Return the (X, Y) coordinate for the center point of the cell that contains the specified text.  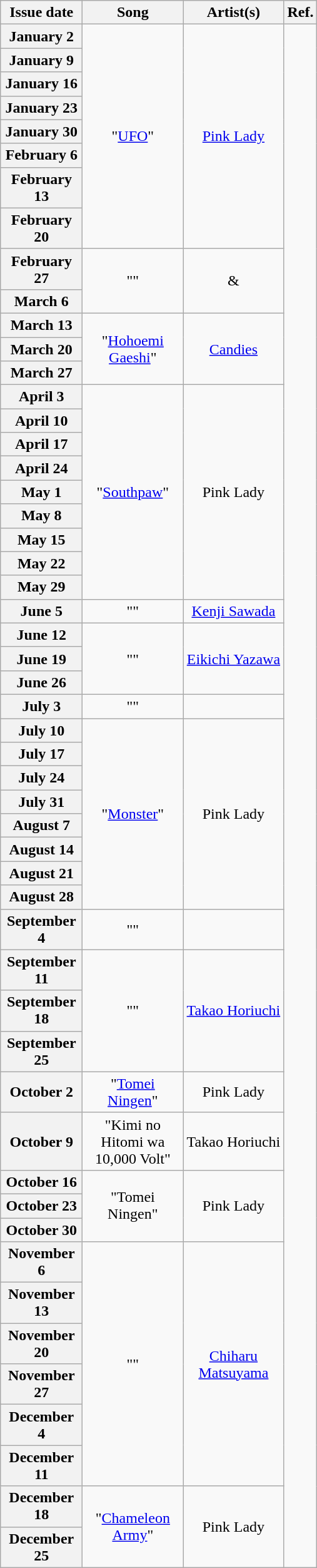
August 14 (41, 849)
October 30 (41, 1230)
June 26 (41, 682)
December 25 (41, 1547)
& (234, 280)
February 6 (41, 155)
October 9 (41, 1141)
May 1 (41, 492)
September 25 (41, 1052)
Artist(s) (234, 13)
November 13 (41, 1303)
Issue date (41, 13)
"Hohoemi Gaeshi" (133, 349)
September 18 (41, 1010)
January 30 (41, 131)
"Southpaw" (133, 492)
Eikichi Yazawa (234, 658)
Song (133, 13)
"Kimi no Hitomi wa 10,000 Volt" (133, 1141)
January 9 (41, 60)
March 27 (41, 373)
October 2 (41, 1092)
November 27 (41, 1385)
September 11 (41, 970)
July 31 (41, 802)
December 18 (41, 1506)
May 22 (41, 563)
June 12 (41, 635)
January 2 (41, 36)
May 29 (41, 587)
April 17 (41, 444)
January 16 (41, 84)
"Monster" (133, 814)
"UFO" (133, 136)
October 16 (41, 1182)
February 13 (41, 188)
July 17 (41, 754)
July 3 (41, 706)
May 8 (41, 516)
October 23 (41, 1206)
Candies (234, 349)
July 24 (41, 778)
December 11 (41, 1466)
November 20 (41, 1343)
May 15 (41, 540)
August 7 (41, 826)
June 5 (41, 611)
April 24 (41, 468)
February 27 (41, 269)
March 6 (41, 301)
April 10 (41, 421)
April 3 (41, 397)
November 6 (41, 1262)
Kenji Sawada (234, 611)
September 4 (41, 929)
August 21 (41, 873)
June 19 (41, 658)
August 28 (41, 897)
"Chameleon Army" (133, 1527)
February 20 (41, 228)
Ref. (300, 13)
July 10 (41, 730)
March 20 (41, 349)
March 13 (41, 325)
January 23 (41, 108)
December 4 (41, 1425)
Chiharu Matsuyama (234, 1364)
